Extract the (x, y) coordinate from the center of the cell holding the provided text.  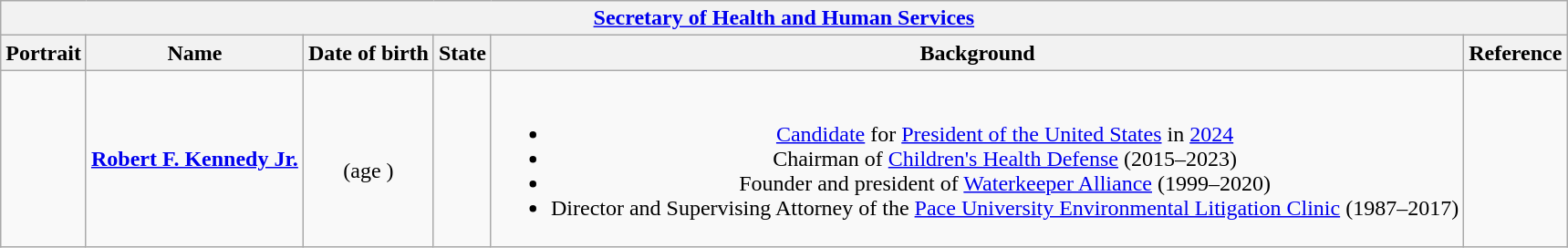
Robert F. Kennedy Jr. (194, 159)
Date of birth (369, 53)
(age ) (369, 159)
Name (194, 53)
Secretary of Health and Human Services (784, 18)
State (462, 53)
Portrait (44, 53)
Reference (1516, 53)
Background (977, 53)
